Output the (X, Y) coordinate of the center of the cell containing the given text.  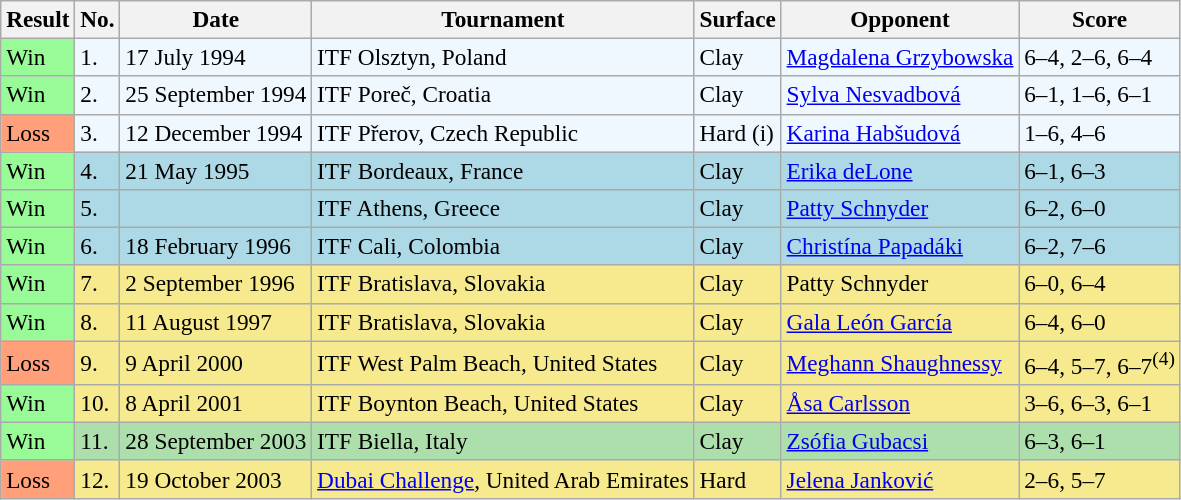
7. (98, 284)
Jelena Janković (900, 479)
ITF Poreč, Croatia (503, 95)
Result (38, 19)
Christína Papadáki (900, 246)
ITF Olsztyn, Poland (503, 57)
12. (98, 479)
ITF Biella, Italy (503, 441)
Åsa Carlsson (900, 403)
1–6, 4–6 (1100, 133)
ITF Cali, Colombia (503, 246)
ITF Boynton Beach, United States (503, 403)
ITF Přerov, Czech Republic (503, 133)
Score (1100, 19)
ITF Bordeaux, France (503, 170)
Sylva Nesvadbová (900, 95)
2. (98, 95)
6–2, 7–6 (1100, 246)
8 April 2001 (216, 403)
4. (98, 170)
Surface (738, 19)
11 August 1997 (216, 322)
No. (98, 19)
Date (216, 19)
19 October 2003 (216, 479)
6–2, 6–0 (1100, 208)
6–1, 6–3 (1100, 170)
Tournament (503, 19)
2 September 1996 (216, 284)
ITF Athens, Greece (503, 208)
9. (98, 362)
2–6, 5–7 (1100, 479)
Dubai Challenge, United Arab Emirates (503, 479)
28 September 2003 (216, 441)
6–4, 6–0 (1100, 322)
6. (98, 246)
Karina Habšudová (900, 133)
ITF West Palm Beach, United States (503, 362)
12 December 1994 (216, 133)
6–4, 2–6, 6–4 (1100, 57)
Meghann Shaughnessy (900, 362)
8. (98, 322)
9 April 2000 (216, 362)
21 May 1995 (216, 170)
Opponent (900, 19)
Magdalena Grzybowska (900, 57)
25 September 1994 (216, 95)
18 February 1996 (216, 246)
Hard (738, 479)
Hard (i) (738, 133)
6–1, 1–6, 6–1 (1100, 95)
1. (98, 57)
17 July 1994 (216, 57)
Erika deLone (900, 170)
Gala León García (900, 322)
3–6, 6–3, 6–1 (1100, 403)
10. (98, 403)
6–4, 5–7, 6–7(4) (1100, 362)
5. (98, 208)
11. (98, 441)
Zsófia Gubacsi (900, 441)
6–3, 6–1 (1100, 441)
6–0, 6–4 (1100, 284)
3. (98, 133)
